Locate the cell with the specified text and output its (x, y) center coordinate. 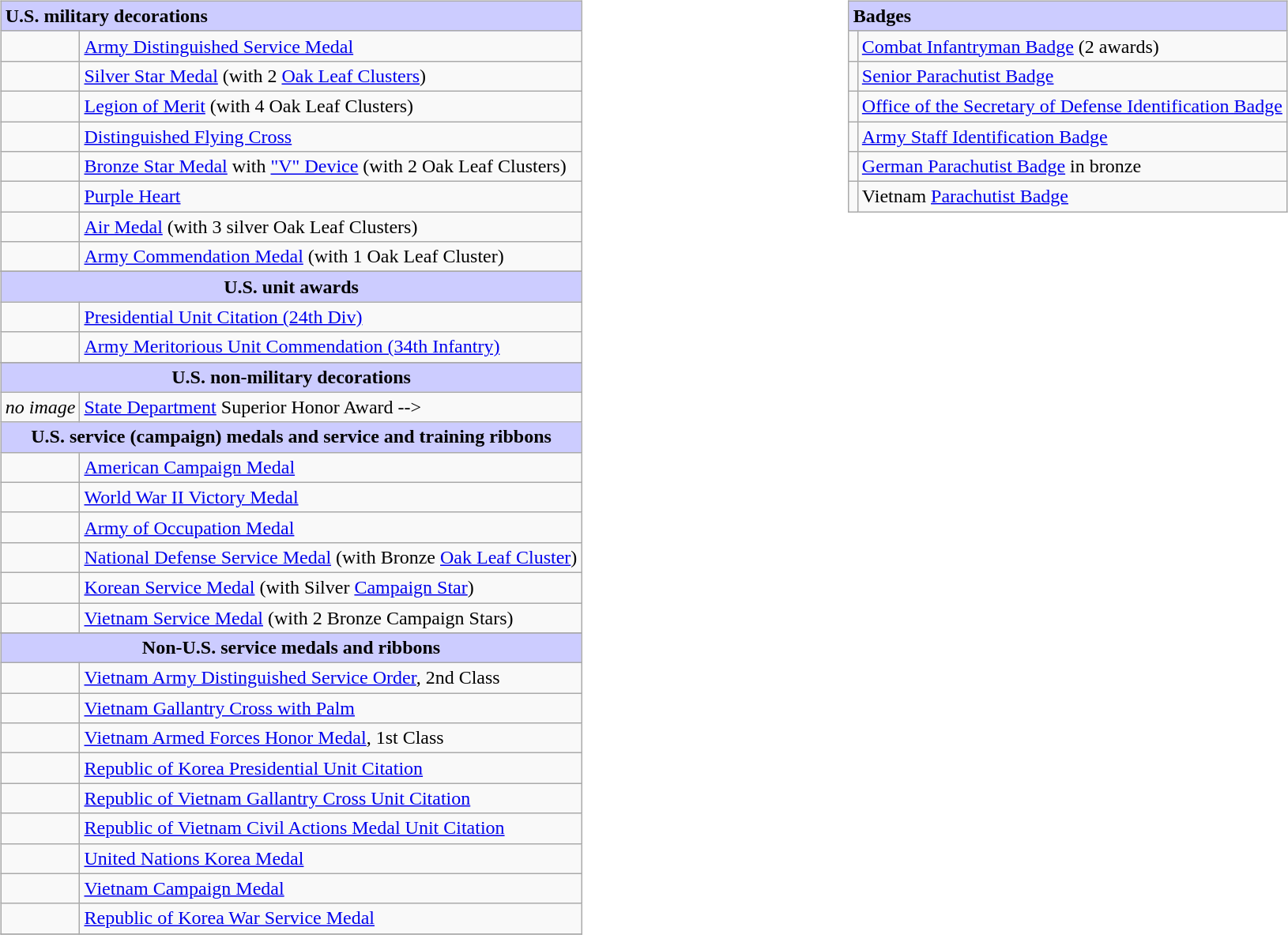
Badges (1068, 16)
World War II Victory Medal (330, 497)
Republic of Korea Presidential Unit Citation (330, 768)
Combat Infantryman Badge (2 awards) (1071, 46)
Korean Service Medal (with Silver Campaign Star) (330, 587)
National Defense Service Medal (with Bronze Oak Leaf Cluster) (330, 557)
U.S. service (campaign) medals and service and training ribbons (291, 437)
State Department Superior Honor Award --> (330, 407)
Bronze Star Medal with "V" Device (with 2 Oak Leaf Clusters) (330, 167)
Vietnam Parachutist Badge (1071, 197)
Vietnam Service Medal (with 2 Bronze Campaign Stars) (330, 617)
U.S. military decorations (291, 16)
Presidential Unit Citation (24th Div) (330, 317)
Army of Occupation Medal (330, 527)
American Campaign Medal (330, 467)
United Nations Korea Medal (330, 858)
Army Meritorious Unit Commendation (34th Infantry) (330, 347)
Vietnam Campaign Medal (330, 888)
Republic of Korea War Service Medal (330, 918)
Vietnam Gallantry Cross with Palm (330, 708)
Army Staff Identification Badge (1071, 137)
Republic of Vietnam Gallantry Cross Unit Citation (330, 798)
U.S. unit awards (291, 287)
Army Commendation Medal (with 1 Oak Leaf Cluster) (330, 257)
Legion of Merit (with 4 Oak Leaf Clusters) (330, 106)
German Parachutist Badge in bronze (1071, 167)
Non-U.S. service medals and ribbons (291, 648)
Air Medal (with 3 silver Oak Leaf Clusters) (330, 227)
Distinguished Flying Cross (330, 137)
Vietnam Army Distinguished Service Order, 2nd Class (330, 678)
Purple Heart (330, 197)
Republic of Vietnam Civil Actions Medal Unit Citation (330, 828)
Vietnam Armed Forces Honor Medal, 1st Class (330, 738)
Silver Star Medal (with 2 Oak Leaf Clusters) (330, 76)
Army Distinguished Service Medal (330, 46)
no image (40, 407)
Senior Parachutist Badge (1071, 76)
Office of the Secretary of Defense Identification Badge (1071, 106)
U.S. non-military decorations (291, 377)
